Pinpoint the cell where the given text exists, returning its (x, y) midpoint coordinate. 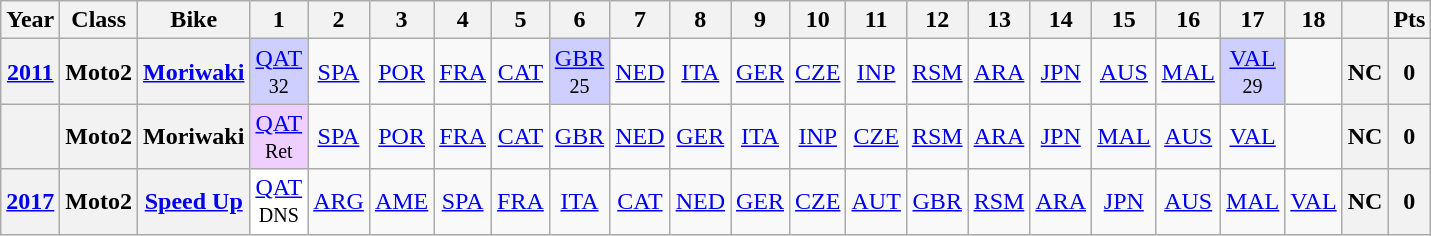
7 (640, 20)
Speed Up (194, 202)
11 (876, 20)
2 (339, 20)
Year (30, 20)
VAL29 (1252, 72)
Bike (194, 20)
16 (1188, 20)
ARG (339, 202)
10 (818, 20)
2017 (30, 202)
GBR25 (579, 72)
1 (279, 20)
QATRet (279, 136)
4 (463, 20)
Class (99, 20)
15 (1124, 20)
13 (999, 20)
6 (579, 20)
9 (760, 20)
QATDNS (279, 202)
17 (1252, 20)
5 (521, 20)
14 (1061, 20)
AUT (876, 202)
2011 (30, 72)
18 (1314, 20)
AME (401, 202)
12 (937, 20)
8 (700, 20)
3 (401, 20)
Pts (1410, 20)
QAT32 (279, 72)
